Detect which cell encompasses the target text, then output its [x, y] center coordinate. 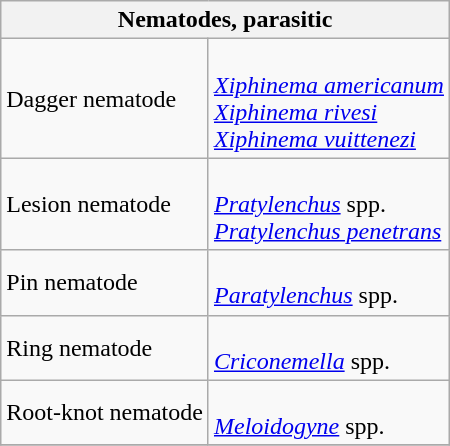
Pin nematode [105, 282]
Xiphinema americanum Xiphinema rivesi Xiphinema vuittenezi [328, 98]
Root-knot nematode [105, 412]
Criconemella spp. [328, 348]
Nematodes, parasitic [226, 20]
Ring nematode [105, 348]
Lesion nematode [105, 204]
Paratylenchus spp. [328, 282]
Pratylenchus spp. Pratylenchus penetrans [328, 204]
Meloidogyne spp. [328, 412]
Dagger nematode [105, 98]
